Scan for the cell matching the given text and deliver its (x, y) coordinate at center. 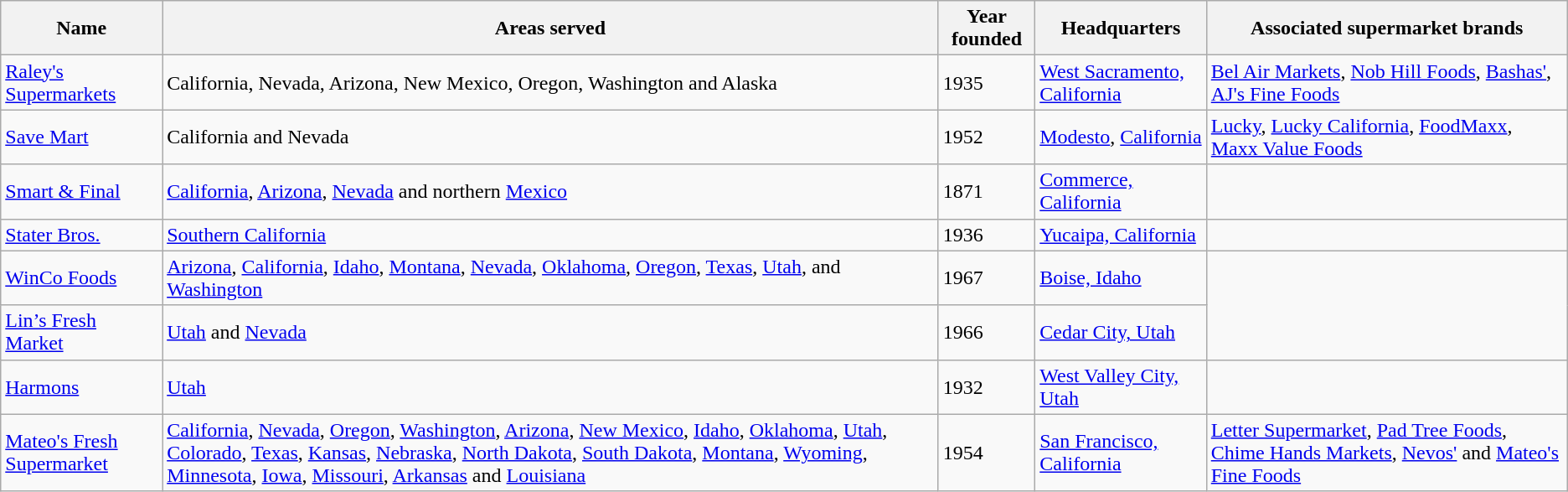
California and Nevada (551, 137)
Utah and Nevada (551, 332)
Lucky, Lucky California, FoodMaxx, Maxx Value Foods (1387, 137)
Yucaipa, California (1121, 235)
1967 (987, 278)
Commerce, California (1121, 191)
Boise, Idaho (1121, 278)
California, Nevada, Arizona, New Mexico, Oregon, Washington and Alaska (551, 82)
Name (82, 28)
California, Arizona, Nevada and northern Mexico (551, 191)
1871 (987, 191)
Lin’s Fresh Market (82, 332)
Letter Supermarket, Pad Tree Foods, Chime Hands Markets, Nevos' and Mateo's Fine Foods (1387, 453)
Save Mart (82, 137)
Headquarters (1121, 28)
Arizona, California, Idaho, Montana, Nevada, Oklahoma, Oregon, Texas, Utah, and Washington (551, 278)
1932 (987, 387)
1966 (987, 332)
1952 (987, 137)
Harmons (82, 387)
Year founded (987, 28)
Raley's Supermarkets (82, 82)
Stater Bros. (82, 235)
West Valley City, Utah (1121, 387)
Modesto, California (1121, 137)
WinCo Foods (82, 278)
West Sacramento, California (1121, 82)
1954 (987, 453)
Bel Air Markets, Nob Hill Foods, Bashas', AJ's Fine Foods (1387, 82)
Mateo's Fresh Supermarket (82, 453)
1936 (987, 235)
Smart & Final (82, 191)
San Francisco, California (1121, 453)
Cedar City, Utah (1121, 332)
Southern California (551, 235)
Utah (551, 387)
1935 (987, 82)
Areas served (551, 28)
Associated supermarket brands (1387, 28)
